For the text-containing cell, return its midpoint in (X, Y) coordinate format. 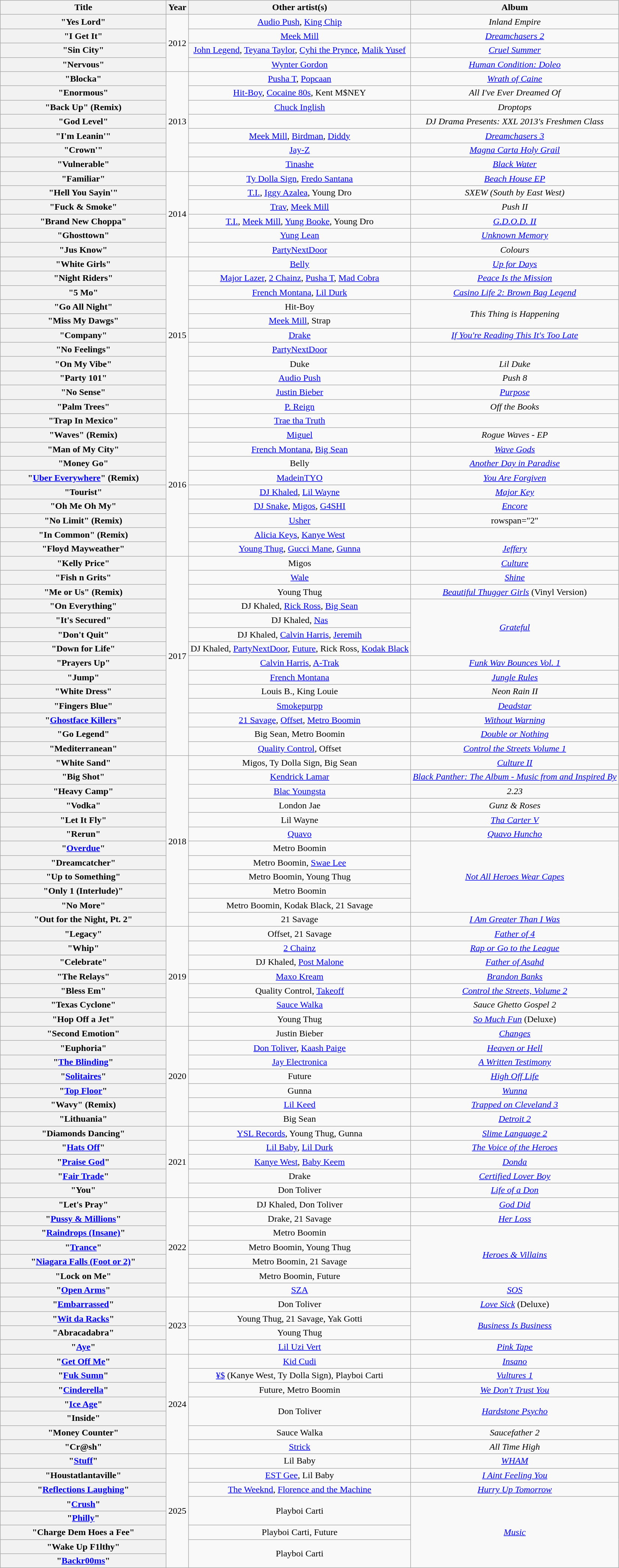
So Much Fun (Deluxe) (515, 1019)
Kendrick Lamar (300, 777)
"Man of My City" (83, 449)
All Time High (515, 1447)
T.I., Iggy Azalea, Young Dro (300, 193)
"Big Shot" (83, 777)
G.D.O.D. II (515, 221)
"Up to Something" (83, 877)
"5 Mo" (83, 292)
The Weeknd, Florence and the Machine (300, 1489)
Double or Nothing (515, 734)
This Thing is Happening (515, 314)
"Raindrops (Insane)" (83, 1233)
John Legend, Teyana Taylor, Cyhi the Prynce, Malik Yusef (300, 50)
DJ Khaled, PartyNextDoor, Future, Rick Ross, Kodak Black (300, 649)
Business Is Business (515, 1325)
"Only 1 (Interlude)" (83, 891)
Migos (300, 563)
Shine (515, 577)
"Stuff" (83, 1461)
God Did (515, 1204)
T.I., Meek Mill, Yung Booke, Young Dro (300, 221)
Black Panther: The Album - Music from and Inspired By (515, 777)
"Houstatlantaville" (83, 1475)
Major Key (515, 492)
Lil Keed (300, 1105)
Control the Streets Volume 1 (515, 748)
Tinashe (300, 164)
"Fuk Sumn" (83, 1376)
"Get Off Me" (83, 1361)
"Cr@sh" (83, 1447)
Jeffery (515, 549)
Father of 4 (515, 934)
"Down for Life" (83, 649)
Insano (515, 1361)
Trav, Meek Mill (300, 207)
The Voice of the Heroes (515, 1148)
Not All Heroes Wear Capes (515, 876)
Kanye West, Baby Keem (300, 1162)
"Lock on Me" (83, 1276)
2016 (178, 485)
"Ghostface Killers" (83, 720)
"Vodka" (83, 805)
WHAM (515, 1461)
"Yes Lord" (83, 22)
"Hell You Sayin'" (83, 193)
"Waves" (Remix) (83, 435)
2023 (178, 1325)
"Let It Fly" (83, 820)
"Night Riders" (83, 278)
"Embarrassed" (83, 1304)
Audio Push (300, 378)
Metro Boomin, Future (300, 1276)
Music (515, 1532)
Control the Streets, Volume 2 (515, 991)
I Am Greater Than I Was (515, 920)
Kid Cudi (300, 1361)
Hurry Up Tomorrow (515, 1489)
"Let's Pray" (83, 1204)
"Me or Us" (Remix) (83, 592)
Purpose (515, 392)
Trae tha Truth (300, 421)
"Hats Off" (83, 1148)
2012 (178, 43)
"Back Up" (Remix) (83, 107)
"Vulnerable" (83, 164)
"Ghosttown" (83, 235)
Beautiful Thugger Girls (Vinyl Version) (515, 592)
"Uber Everywhere" (Remix) (83, 478)
"Lithuania" (83, 1119)
Album (515, 7)
"Tourist" (83, 492)
Quality Control, Offset (300, 748)
High Off Life (515, 1076)
Usher (300, 520)
"Celebrate" (83, 962)
Jay Electronica (300, 1062)
Donda (515, 1162)
"Enormous" (83, 93)
"Dreamcatcher" (83, 862)
2021 (178, 1162)
"Jump" (83, 677)
Casino Life 2: Brown Bag Legend (515, 292)
Future (300, 1076)
Trapped on Cleveland 3 (515, 1105)
Rap or Go to the League (515, 948)
Maxo Kream (300, 976)
Lil Uzi Vert (300, 1347)
Pusha T, Popcaan (300, 79)
"I'm Leanin'" (83, 136)
2013 (178, 121)
Playboi Carti, Future (300, 1532)
French Montana, Lil Durk (300, 292)
DJ Khaled, Don Toliver (300, 1204)
Hit-Boy, Cocaine 80s, Kent M$NEY (300, 93)
Quavo Huncho (515, 834)
"Open Arms" (83, 1290)
Big Sean (300, 1119)
London Jae (300, 805)
Tha Carter V (515, 820)
Offset, 21 Savage (300, 934)
Unknown Memory (515, 235)
Cruel Summer (515, 50)
"The Relays" (83, 976)
Meek Mill, Strap (300, 321)
"The Blinding" (83, 1062)
Hit-Boy (300, 307)
A Written Testimony (515, 1062)
"White Sand" (83, 763)
"I Get It" (83, 36)
"Mediterranean" (83, 748)
"Texas Cyclone" (83, 1005)
Encore (515, 506)
"Heavy Camp" (83, 791)
Pink Tape (515, 1347)
"No More" (83, 905)
Meek Mill, Birdman, Diddy (300, 136)
Metro Boomin, Kodak Black, 21 Savage (300, 905)
"Crown'" (83, 150)
"Oh Me Oh My" (83, 506)
Drake, 21 Savage (300, 1219)
Duke (300, 364)
"Cinderella" (83, 1390)
"No Feelings" (83, 349)
Smokepurpp (300, 706)
"Miss My Dawgs" (83, 321)
Black Water (515, 164)
Lil Duke (515, 364)
MadeinTYO (300, 478)
"Hop Off a Jet" (83, 1019)
"Euphoria" (83, 1048)
Chuck Inglish (300, 107)
Major Lazer, 2 Chainz, Pusha T, Mad Cobra (300, 278)
"Money Go" (83, 464)
DJ Snake, Migos, G4SHI (300, 506)
2025 (178, 1511)
"Rerun" (83, 834)
Funk Wav Bounces Vol. 1 (515, 663)
Lil Baby, Lil Durk (300, 1148)
"Brand New Choppa" (83, 221)
Wrath of Caine (515, 79)
Title (83, 7)
Young Thug, Gucci Mane, Gunna (300, 549)
2017 (178, 656)
"Palm Trees" (83, 406)
Meek Mill (300, 36)
Audio Push, King Chip (300, 22)
Lil Wayne (300, 820)
2024 (178, 1404)
Changes (515, 1033)
"Kelly Price" (83, 563)
Magna Carta Holy Grail (515, 150)
Wunna (515, 1091)
Jay-Z (300, 150)
"Praise God" (83, 1162)
Colours (515, 250)
Migos, Ty Dolla Sign, Big Sean (300, 763)
"Philly" (83, 1518)
"Trance" (83, 1247)
"Blocka" (83, 79)
Saucefather 2 (515, 1432)
"God Level" (83, 121)
Droptops (515, 107)
"No Sense" (83, 392)
"Wake Up F1lthy" (83, 1547)
Another Day in Paradise (515, 464)
"Diamonds Dancing" (83, 1133)
"Top Floor" (83, 1091)
"Legacy" (83, 934)
2018 (178, 841)
2022 (178, 1247)
Inland Empire (515, 22)
All I've Ever Dreamed Of (515, 93)
EST Gee, Lil Baby (300, 1475)
Jungle Rules (515, 677)
SZA (300, 1290)
Her Loss (515, 1219)
I Aint Feeling You (515, 1475)
"Inside" (83, 1418)
"Fingers Blue" (83, 706)
SOS (515, 1290)
"Fair Trade" (83, 1176)
2014 (178, 214)
Other artist(s) (300, 7)
Hardstone Psycho (515, 1411)
"Aye" (83, 1347)
Louis B., King Louie (300, 692)
DJ Khaled, Calvin Harris, Jeremih (300, 635)
Dreamchasers 2 (515, 36)
2015 (178, 335)
Without Warning (515, 720)
Alicia Keys, Kanye West (300, 535)
"Reflections Laughing" (83, 1489)
DJ Drama Presents: XXL 2013's Freshmen Class (515, 121)
Ty Dolla Sign, Fredo Santana (300, 179)
"Crush" (83, 1504)
"Prayers Up" (83, 663)
DJ Khaled, Nas (300, 620)
"Wit da Racks" (83, 1318)
"Pussy & Millions" (83, 1219)
"Go All Night" (83, 307)
DJ Khaled, Post Malone (300, 962)
If You're Reading This It's Too Late (515, 335)
Off the Books (515, 406)
"On My Vibe" (83, 364)
2020 (178, 1076)
Culture II (515, 763)
Grateful (515, 627)
Life of a Don (515, 1190)
rowspan="2" (515, 520)
"Nervous" (83, 64)
Brandon Banks (515, 976)
"Fuck & Smoke" (83, 207)
Up for Days (515, 264)
Yung Lean (300, 235)
Don Toliver, Kaash Paige (300, 1048)
Detroit 2 (515, 1119)
"Bless Em" (83, 991)
Push II (515, 207)
Calvin Harris, A-Trak (300, 663)
We Don't Trust You (515, 1390)
¥$ (Kanye West, Ty Dolla Sign), Playboi Carti (300, 1376)
"Company" (83, 335)
Wale (300, 577)
"On Everything" (83, 606)
Wave Gods (515, 449)
"You" (83, 1190)
Quality Control, Takeoff (300, 991)
Deadstar (515, 706)
"Overdue" (83, 848)
You Are Forgiven (515, 478)
"Backr00ms" (83, 1561)
Blac Youngsta (300, 791)
"Familiar" (83, 179)
Vultures 1 (515, 1376)
"Whip" (83, 948)
"Ice Age" (83, 1404)
"Go Legend" (83, 734)
"Wavy" (Remix) (83, 1105)
"Solitaires" (83, 1076)
"Money Counter" (83, 1432)
Human Condition: Doleo (515, 64)
"Charge Dem Hoes a Fee" (83, 1532)
Metro Boomin, 21 Savage (300, 1261)
"No Limit" (Remix) (83, 520)
Future, Metro Boomin (300, 1390)
YSL Records, Young Thug, Gunna (300, 1133)
Push 8 (515, 378)
2 Chainz (300, 948)
Neon Rain II (515, 692)
DJ Khaled, Rick Ross, Big Sean (300, 606)
Big Sean, Metro Boomin (300, 734)
Lil Baby (300, 1461)
Quavo (300, 834)
French Montana, Big Sean (300, 449)
Gunna (300, 1091)
2019 (178, 976)
Miguel (300, 435)
2.23 (515, 791)
Gunz & Roses (515, 805)
"Party 101" (83, 378)
Heaven or Hell (515, 1048)
"In Common" (Remix) (83, 535)
"White Dress" (83, 692)
DJ Khaled, Lil Wayne (300, 492)
Culture (515, 563)
"Out for the Night, Pt. 2" (83, 920)
"Don't Quit" (83, 635)
"Niagara Falls (Foot or 2)" (83, 1261)
Metro Boomin, Swae Lee (300, 862)
Year (178, 7)
"Floyd Mayweather" (83, 549)
21 Savage, Offset, Metro Boomin (300, 720)
Certified Lover Boy (515, 1176)
Beach House EP (515, 179)
"Fish n Grits" (83, 577)
P. Reign (300, 406)
Father of Asahd (515, 962)
"Jus Know" (83, 250)
Love Sick (Deluxe) (515, 1304)
SXEW (South by East West) (515, 193)
Dreamchasers 3 (515, 136)
Slime Language 2 (515, 1133)
Heroes & Villains (515, 1254)
21 Savage (300, 920)
"Second Emotion" (83, 1033)
"Trap In Mexico" (83, 421)
"It's Secured" (83, 620)
"Sin City" (83, 50)
Strick (300, 1447)
Peace Is the Mission (515, 278)
"Abracadabra" (83, 1333)
Young Thug, 21 Savage, Yak Gotti (300, 1318)
Sauce Ghetto Gospel 2 (515, 1005)
Wynter Gordon (300, 64)
"White Girls" (83, 264)
Rogue Waves - EP (515, 435)
French Montana (300, 677)
